Identify which cell holds the provided text, then report its (x, y) central coordinate. 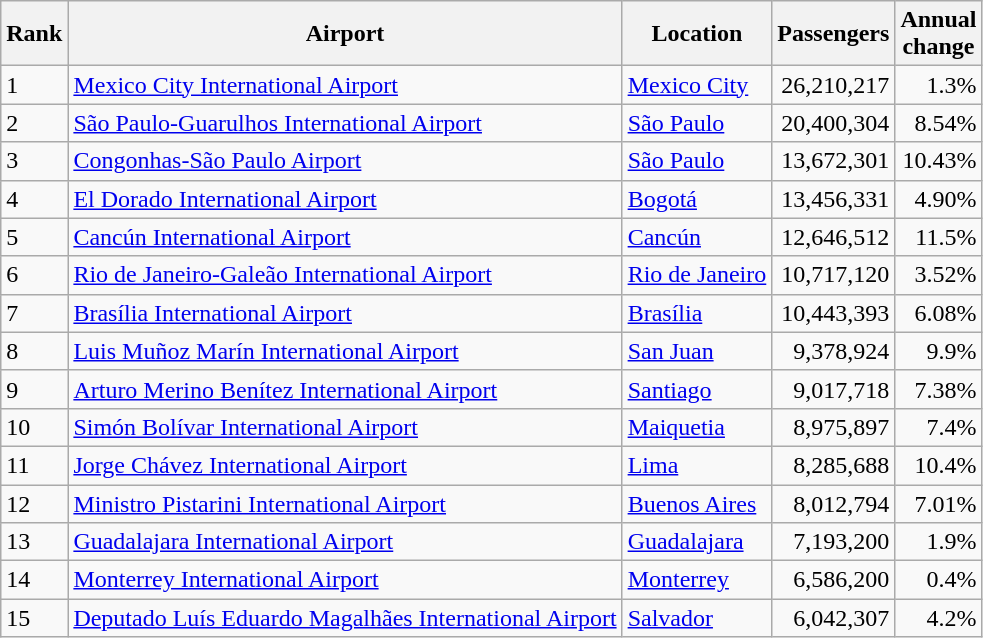
13,456,331 (834, 199)
Airport (345, 34)
9,378,924 (834, 351)
San Juan (697, 351)
6 (34, 275)
9.9% (938, 351)
Bogotá (697, 199)
1 (34, 85)
10.4% (938, 465)
Brasília International Airport (345, 313)
9 (34, 389)
7.01% (938, 503)
Jorge Chávez International Airport (345, 465)
Location (697, 34)
10,717,120 (834, 275)
Maiquetia (697, 427)
4.90% (938, 199)
6.08% (938, 313)
7.4% (938, 427)
6,586,200 (834, 580)
Congonhas-São Paulo Airport (345, 161)
8,975,897 (834, 427)
9,017,718 (834, 389)
8,012,794 (834, 503)
13 (34, 542)
Deputado Luís Eduardo Magalhães International Airport (345, 618)
El Dorado International Airport (345, 199)
5 (34, 237)
26,210,217 (834, 85)
Guadalajara International Airport (345, 542)
14 (34, 580)
11 (34, 465)
Luis Muñoz Marín International Airport (345, 351)
Passengers (834, 34)
Monterrey (697, 580)
3.52% (938, 275)
8.54% (938, 123)
7.38% (938, 389)
2 (34, 123)
Mexico City International Airport (345, 85)
7,193,200 (834, 542)
Simón Bolívar International Airport (345, 427)
11.5% (938, 237)
6,042,307 (834, 618)
Guadalajara (697, 542)
Brasília (697, 313)
Buenos Aires (697, 503)
15 (34, 618)
1.3% (938, 85)
Arturo Merino Benítez International Airport (345, 389)
8,285,688 (834, 465)
13,672,301 (834, 161)
Monterrey International Airport (345, 580)
Santiago (697, 389)
3 (34, 161)
10 (34, 427)
Annualchange (938, 34)
Rio de Janeiro-Galeão International Airport (345, 275)
20,400,304 (834, 123)
8 (34, 351)
Ministro Pistarini International Airport (345, 503)
10,443,393 (834, 313)
Cancún International Airport (345, 237)
4 (34, 199)
São Paulo-Guarulhos International Airport (345, 123)
Rank (34, 34)
1.9% (938, 542)
12,646,512 (834, 237)
10.43% (938, 161)
Lima (697, 465)
0.4% (938, 580)
Mexico City (697, 85)
12 (34, 503)
Cancún (697, 237)
Salvador (697, 618)
7 (34, 313)
4.2% (938, 618)
Rio de Janeiro (697, 275)
